Locate the cell with the specified text and output its [X, Y] center coordinate. 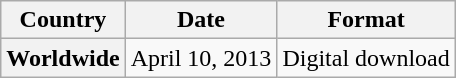
Format [366, 20]
Country [63, 20]
Worldwide [63, 58]
April 10, 2013 [201, 58]
Digital download [366, 58]
Date [201, 20]
